Return the (x, y) coordinate for the center point of the cell that contains the specified text.  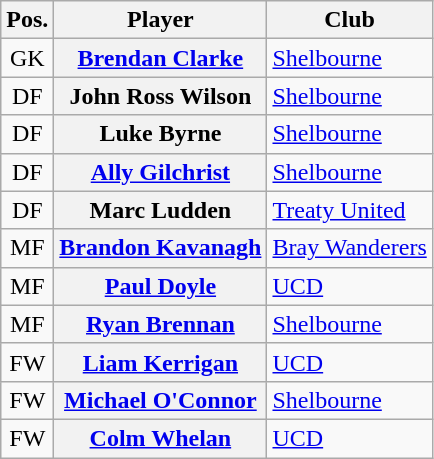
Treaty United (350, 210)
Paul Doyle (160, 286)
Marc Ludden (160, 210)
Player (160, 20)
Pos. (28, 20)
Liam Kerrigan (160, 362)
Colm Whelan (160, 438)
GK (28, 58)
Brendan Clarke (160, 58)
Ryan Brennan (160, 324)
Michael O'Connor (160, 400)
John Ross Wilson (160, 96)
Luke Byrne (160, 134)
Bray Wanderers (350, 248)
Ally Gilchrist (160, 172)
Club (350, 20)
Brandon Kavanagh (160, 248)
